Return (x, y) of the center of cell containing provided text 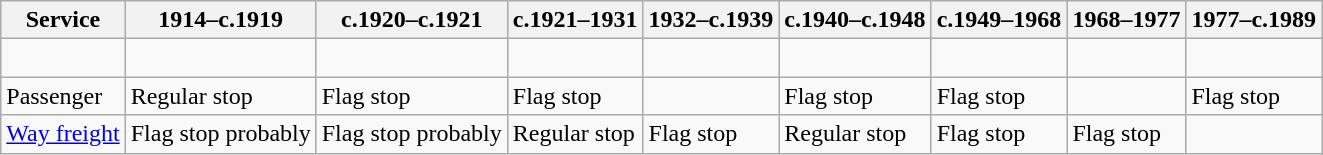
c.1920–c.1921 (412, 20)
Service (63, 20)
c.1921–1931 (575, 20)
1932–c.1939 (711, 20)
c.1940–c.1948 (855, 20)
1914–c.1919 (220, 20)
Passenger (63, 96)
1977–c.1989 (1254, 20)
1968–1977 (1126, 20)
Way freight (63, 134)
c.1949–1968 (999, 20)
